Pinpoint the cell where the given text exists, returning its (X, Y) midpoint coordinate. 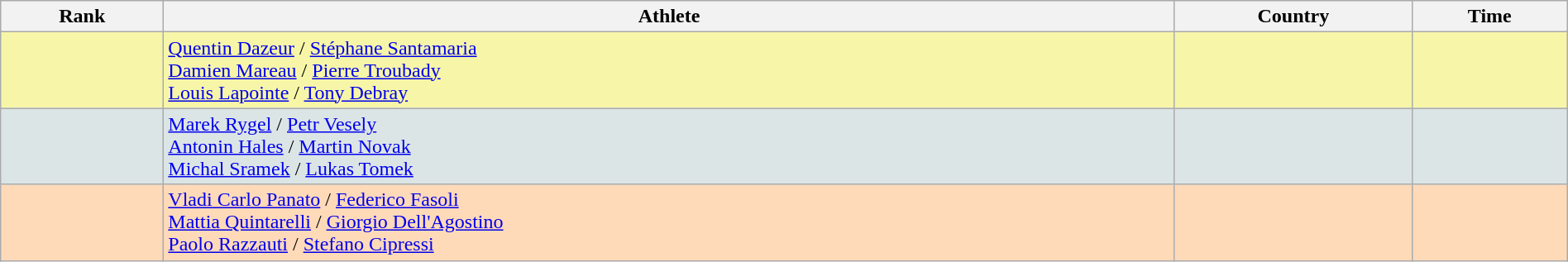
Vladi Carlo Panato / Federico FasoliMattia Quintarelli / Giorgio Dell'AgostinoPaolo Razzauti / Stefano Cipressi (670, 222)
Quentin Dazeur / Stéphane SantamariaDamien Mareau / Pierre Troubady Louis Lapointe / Tony Debray (670, 70)
Country (1293, 17)
Marek Rygel / Petr VeselyAntonin Hales / Martin NovakMichal Sramek / Lukas Tomek (670, 146)
Time (1489, 17)
Rank (83, 17)
Athlete (670, 17)
